Search for the cell housing the specified text and yield its [X, Y] center coordinate. 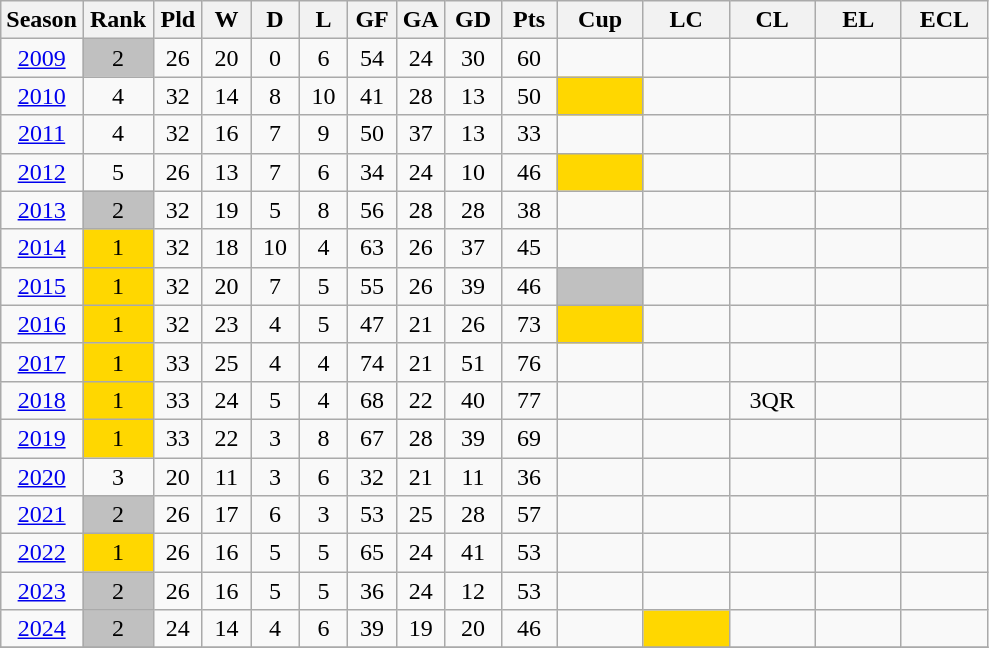
57 [529, 515]
40 [473, 400]
76 [529, 362]
73 [529, 324]
2012 [42, 172]
23 [226, 324]
60 [529, 58]
17 [226, 515]
12 [473, 591]
56 [372, 210]
54 [372, 58]
LC [686, 20]
3QR [772, 400]
38 [529, 210]
Pld [178, 20]
D [276, 20]
2017 [42, 362]
2016 [42, 324]
2011 [42, 134]
GD [473, 20]
EL [858, 20]
2018 [42, 400]
18 [226, 248]
L [324, 20]
55 [372, 286]
Cup [600, 20]
2024 [42, 629]
68 [372, 400]
2010 [42, 96]
77 [529, 400]
CL [772, 20]
2014 [42, 248]
2019 [42, 438]
47 [372, 324]
GA [420, 20]
2023 [42, 591]
30 [473, 58]
45 [529, 248]
65 [372, 553]
69 [529, 438]
Season [42, 20]
2022 [42, 553]
2020 [42, 477]
Pts [529, 20]
2015 [42, 286]
Rank [118, 20]
63 [372, 248]
74 [372, 362]
0 [276, 58]
2021 [42, 515]
51 [473, 362]
2009 [42, 58]
67 [372, 438]
34 [372, 172]
9 [324, 134]
GF [372, 20]
ECL [944, 20]
W [226, 20]
2013 [42, 210]
